Capture the cell that displays the provided text and extract its (X, Y) central coordinate. 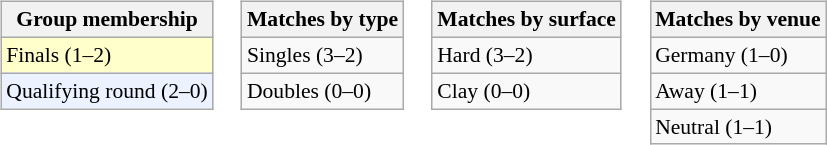
Away (1–1) (738, 91)
Finals (1–2) (107, 55)
Group membership (107, 20)
Doubles (0–0) (322, 91)
Matches by surface (526, 20)
Singles (3–2) (322, 55)
Qualifying round (2–0) (107, 91)
Hard (3–2) (526, 55)
Germany (1–0) (738, 55)
Matches by type (322, 20)
Clay (0–0) (526, 91)
Matches by venue (738, 20)
Neutral (1–1) (738, 127)
